Search for the cell housing the specified text and yield its [X, Y] center coordinate. 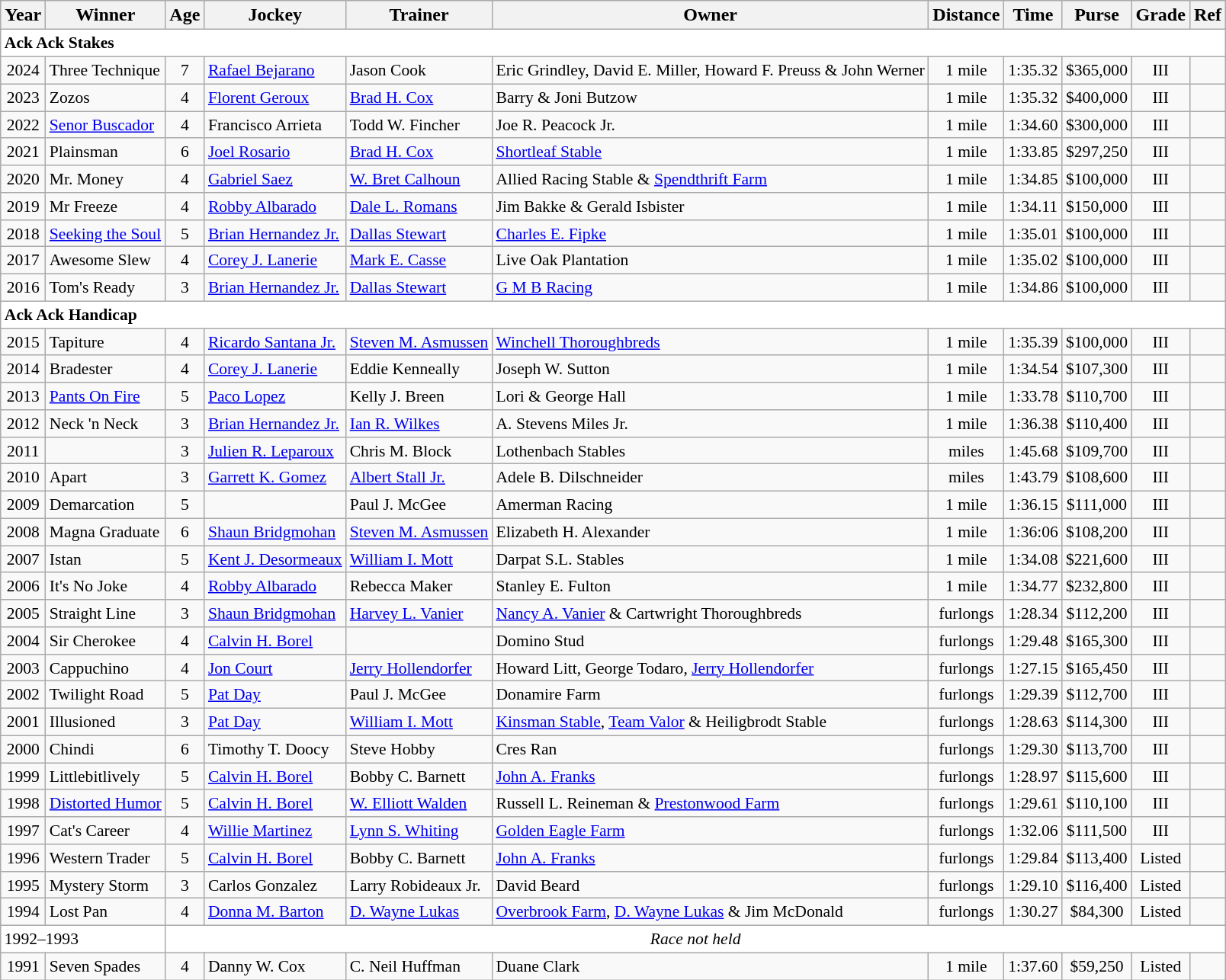
Jason Cook [419, 70]
1999 [23, 777]
Winchell Thoroughbreds [710, 342]
Cat's Career [105, 831]
Kent J. Desormeaux [275, 559]
Russell L. Reineman & Prestonwood Farm [710, 803]
Tom's Ready [105, 287]
$113,700 [1096, 749]
2014 [23, 369]
$232,800 [1096, 586]
1:29.30 [1033, 749]
$59,250 [1096, 966]
2015 [23, 342]
Dale L. Romans [419, 207]
2012 [23, 424]
Race not held [695, 939]
$110,700 [1096, 396]
Lost Pan [105, 912]
Straight Line [105, 613]
$165,300 [1096, 641]
Mr Freeze [105, 207]
Pants On Fire [105, 396]
$111,000 [1096, 504]
1:29.10 [1033, 885]
1:35.39 [1033, 342]
Charles E. Fipke [710, 233]
Danny W. Cox [275, 966]
Time [1033, 15]
1:30.27 [1033, 912]
Elizabeth H. Alexander [710, 532]
Chindi [105, 749]
C. Neil Huffman [419, 966]
1995 [23, 885]
David Beard [710, 885]
1:34.85 [1033, 179]
Howard Litt, George Todaro, Jerry Hollendorfer [710, 668]
Mr. Money [105, 179]
$113,400 [1096, 858]
2000 [23, 749]
$165,450 [1096, 668]
$109,700 [1096, 450]
2023 [23, 98]
Joe R. Peacock Jr. [710, 125]
2019 [23, 207]
1:28.97 [1033, 777]
Tapiture [105, 342]
Ian R. Wilkes [419, 424]
Distorted Humor [105, 803]
2017 [23, 261]
$116,400 [1096, 885]
1:33.85 [1033, 152]
1:37.60 [1033, 966]
$110,100 [1096, 803]
1994 [23, 912]
2001 [23, 722]
1:34.11 [1033, 207]
Istan [105, 559]
Trainer [419, 15]
$114,300 [1096, 722]
Joseph W. Sutton [710, 369]
Ack Ack Handicap [613, 315]
1:29.39 [1033, 695]
Golden Eagle Farm [710, 831]
Twilight Road [105, 695]
Donna M. Barton [275, 912]
W. Elliott Walden [419, 803]
Cappuchino [105, 668]
Sir Cherokee [105, 641]
Magna Graduate [105, 532]
1:34.77 [1033, 586]
Chris M. Block [419, 450]
D. Wayne Lukas [419, 912]
Gabriel Saez [275, 179]
2018 [23, 233]
7 [185, 70]
Winner [105, 15]
Garrett K. Gomez [275, 478]
Amerman Racing [710, 504]
Ack Ack Stakes [613, 43]
1:29.84 [1033, 858]
Barry & Joni Butzow [710, 98]
Paco Lopez [275, 396]
Apart [105, 478]
Seven Spades [105, 966]
W. Bret Calhoun [419, 179]
Littlebitlively [105, 777]
Adele B. Dilschneider [710, 478]
2008 [23, 532]
2010 [23, 478]
$112,700 [1096, 695]
1996 [23, 858]
2016 [23, 287]
Kinsman Stable, Team Valor & Heiligbrodt Stable [710, 722]
Lori & George Hall [710, 396]
2024 [23, 70]
1:29.48 [1033, 641]
It's No Joke [105, 586]
A. Stevens Miles Jr. [710, 424]
Zozos [105, 98]
1:33.78 [1033, 396]
$221,600 [1096, 559]
Donamire Farm [710, 695]
Willie Martinez [275, 831]
$150,000 [1096, 207]
Francisco Arrieta [275, 125]
1:34.86 [1033, 287]
Stanley E. Fulton [710, 586]
Western Trader [105, 858]
2003 [23, 668]
Lothenbach Stables [710, 450]
1:28.34 [1033, 613]
Florent Geroux [275, 98]
1:28.63 [1033, 722]
$107,300 [1096, 369]
1:36.15 [1033, 504]
$84,300 [1096, 912]
1:35.02 [1033, 261]
Three Technique [105, 70]
2006 [23, 586]
$112,200 [1096, 613]
1997 [23, 831]
$297,250 [1096, 152]
Jon Court [275, 668]
Todd W. Fincher [419, 125]
1:32.06 [1033, 831]
Carlos Gonzalez [275, 885]
2004 [23, 641]
1992–1993 [83, 939]
G M B Racing [710, 287]
1:45.68 [1033, 450]
$108,200 [1096, 532]
2022 [23, 125]
Seeking the Soul [105, 233]
Year [23, 15]
Jerry Hollendorfer [419, 668]
$108,600 [1096, 478]
1998 [23, 803]
Illusioned [105, 722]
1:43.79 [1033, 478]
Mystery Storm [105, 885]
$300,000 [1096, 125]
Plainsman [105, 152]
$111,500 [1096, 831]
Steve Hobby [419, 749]
Timothy T. Doocy [275, 749]
2007 [23, 559]
Demarcation [105, 504]
$365,000 [1096, 70]
1:34.08 [1033, 559]
Grade [1160, 15]
1:34.54 [1033, 369]
1:27.15 [1033, 668]
2002 [23, 695]
1991 [23, 966]
2013 [23, 396]
Distance [967, 15]
Age [185, 15]
Domino Stud [710, 641]
Eddie Kenneally [419, 369]
Larry Robideaux Jr. [419, 885]
Awesome Slew [105, 261]
Jim Bakke & Gerald Isbister [710, 207]
Owner [710, 15]
1:29.61 [1033, 803]
Shortleaf Stable [710, 152]
$115,600 [1096, 777]
Albert Stall Jr. [419, 478]
Ref [1208, 15]
$400,000 [1096, 98]
Jockey [275, 15]
Lynn S. Whiting [419, 831]
2009 [23, 504]
Senor Buscador [105, 125]
$110,400 [1096, 424]
Duane Clark [710, 966]
Mark E. Casse [419, 261]
1:35.01 [1033, 233]
Live Oak Plantation [710, 261]
2011 [23, 450]
Kelly J. Breen [419, 396]
Julien R. Leparoux [275, 450]
Purse [1096, 15]
Neck 'n Neck [105, 424]
1:36:06 [1033, 532]
Joel Rosario [275, 152]
Cres Ran [710, 749]
Ricardo Santana Jr. [275, 342]
2021 [23, 152]
1:36.38 [1033, 424]
Rebecca Maker [419, 586]
Darpat S.L. Stables [710, 559]
Eric Grindley, David E. Miller, Howard F. Preuss & John Werner [710, 70]
2005 [23, 613]
Harvey L. Vanier [419, 613]
Overbrook Farm, D. Wayne Lukas & Jim McDonald [710, 912]
Allied Racing Stable & Spendthrift Farm [710, 179]
2020 [23, 179]
Nancy A. Vanier & Cartwright Thoroughbreds [710, 613]
Rafael Bejarano [275, 70]
Bradester [105, 369]
1:34.60 [1033, 125]
